Output the [x, y] coordinate of the center of the cell containing the given text.  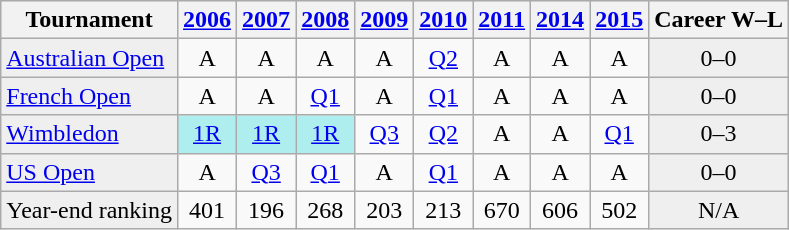
2010 [444, 20]
2014 [560, 20]
401 [208, 210]
268 [326, 210]
2011 [502, 20]
0–3 [719, 134]
2006 [208, 20]
Career W–L [719, 20]
502 [620, 210]
N/A [719, 210]
2008 [326, 20]
2015 [620, 20]
US Open [90, 172]
670 [502, 210]
606 [560, 210]
196 [266, 210]
Australian Open [90, 58]
2009 [384, 20]
203 [384, 210]
Year-end ranking [90, 210]
Tournament [90, 20]
French Open [90, 96]
Wimbledon [90, 134]
2007 [266, 20]
213 [444, 210]
